Find where the given text appears and provide that cell's center as [x, y] coordinate. 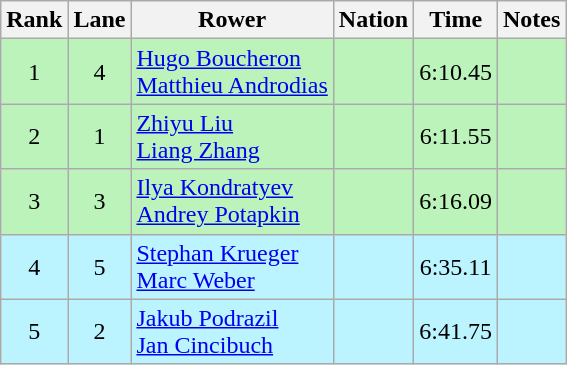
Zhiyu LiuLiang Zhang [232, 136]
Ilya KondratyevAndrey Potapkin [232, 202]
Nation [373, 20]
Jakub PodrazilJan Cincibuch [232, 332]
Time [456, 20]
Lane [100, 20]
Rower [232, 20]
Hugo BoucheronMatthieu Androdias [232, 72]
6:35.11 [456, 266]
Stephan KruegerMarc Weber [232, 266]
Rank [34, 20]
Notes [531, 20]
6:11.55 [456, 136]
6:16.09 [456, 202]
6:41.75 [456, 332]
6:10.45 [456, 72]
